Return (x, y) of the center of cell containing provided text 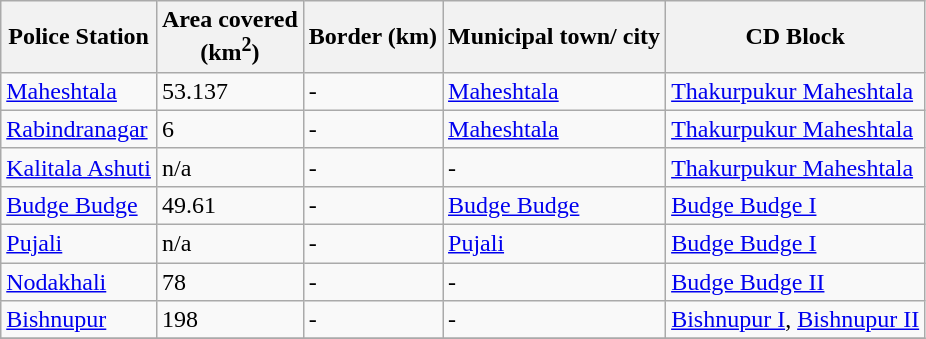
Kalitala Ashuti (79, 167)
6 (230, 129)
198 (230, 320)
Border (km) (372, 37)
Nodakhali (79, 282)
Budge Budge II (796, 282)
49.61 (230, 205)
Bishnupur (79, 320)
Police Station (79, 37)
Rabindranagar (79, 129)
53.137 (230, 91)
Area covered(km2) (230, 37)
CD Block (796, 37)
Municipal town/ city (554, 37)
78 (230, 282)
Bishnupur I, Bishnupur II (796, 320)
